Find where the given text appears and provide that cell's center as (X, Y) coordinate. 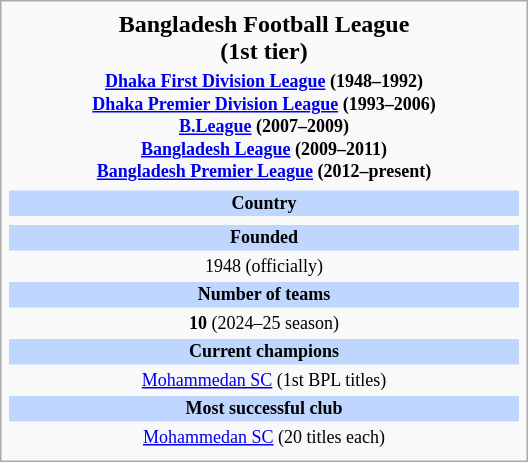
Founded (264, 238)
1948 (officially) (264, 267)
Mohammedan SC (20 titles each) (264, 438)
Number of teams (264, 295)
Mohammedan SC (1st BPL titles) (264, 381)
Country (264, 204)
Current champions (264, 352)
Bangladesh Football League (1st tier) (264, 38)
Most successful club (264, 409)
10 (2024–25 season) (264, 324)
